From the cell containing the given text, extract its center point as (X, Y) coordinate. 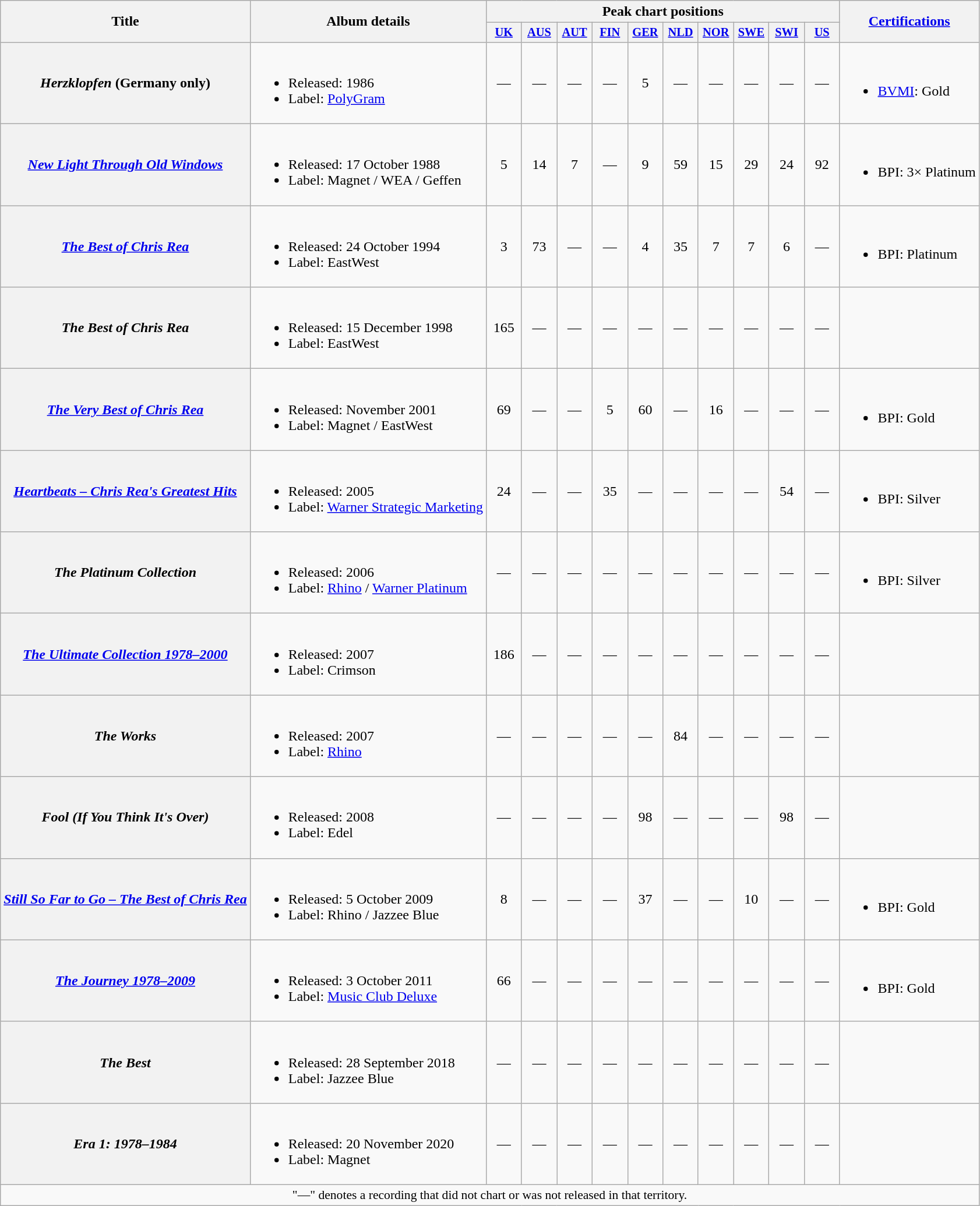
The Ultimate Collection 1978–2000 (125, 654)
37 (646, 899)
Released: 2007Label: Crimson (368, 654)
SWI (787, 33)
Released: 3 October 2011Label: Music Club Deluxe (368, 981)
16 (715, 410)
10 (752, 899)
3 (503, 246)
Era 1: 1978–1984 (125, 1144)
59 (681, 165)
The Platinum Collection (125, 573)
69 (503, 410)
BPI: 3× Platinum (909, 165)
New Light Through Old Windows (125, 165)
Released: 5 October 2009Label: Rhino / Jazzee Blue (368, 899)
84 (681, 736)
Released: 20 November 2020Label: Magnet (368, 1144)
14 (540, 165)
Released: 2007Label: Rhino (368, 736)
4 (646, 246)
8 (503, 899)
54 (787, 491)
73 (540, 246)
Peak chart positions (663, 12)
Released: 2008Label: Edel (368, 817)
Certifications (909, 22)
FIN (609, 33)
AUS (540, 33)
The Very Best of Chris Rea (125, 410)
BVMI: Gold (909, 83)
Title (125, 22)
186 (503, 654)
60 (646, 410)
Released: 28 September 2018Label: Jazzee Blue (368, 1062)
The Works (125, 736)
Released: 2005Label: Warner Strategic Marketing (368, 491)
Released: 2006Label: Rhino / Warner Platinum (368, 573)
Fool (If You Think It's Over) (125, 817)
Heartbeats – Chris Rea's Greatest Hits (125, 491)
SWE (752, 33)
US (822, 33)
"—" denotes a recording that did not chart or was not released in that territory. (490, 1195)
Released: 1986Label: PolyGram (368, 83)
66 (503, 981)
Herzklopfen (Germany only) (125, 83)
15 (715, 165)
NOR (715, 33)
GER (646, 33)
Album details (368, 22)
Still So Far to Go – The Best of Chris Rea (125, 899)
The Best (125, 1062)
AUT (574, 33)
The Journey 1978–2009 (125, 981)
6 (787, 246)
29 (752, 165)
Released: November 2001Label: Magnet / EastWest (368, 410)
BPI: Platinum (909, 246)
165 (503, 328)
Released: 15 December 1998Label: EastWest (368, 328)
UK (503, 33)
9 (646, 165)
92 (822, 165)
NLD (681, 33)
Released: 17 October 1988Label: Magnet / WEA / Geffen (368, 165)
Released: 24 October 1994Label: EastWest (368, 246)
